Return the (X, Y) coordinate for the center point of the cell that contains the specified text.  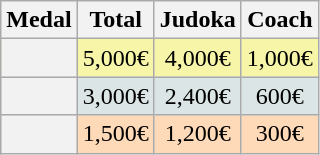
Judoka (198, 20)
1,200€ (198, 134)
600€ (280, 96)
5,000€ (116, 58)
Medal (39, 20)
3,000€ (116, 96)
Coach (280, 20)
1,000€ (280, 58)
4,000€ (198, 58)
2,400€ (198, 96)
Total (116, 20)
1,500€ (116, 134)
300€ (280, 134)
